Locate the cell with the specified text and output its [X, Y] center coordinate. 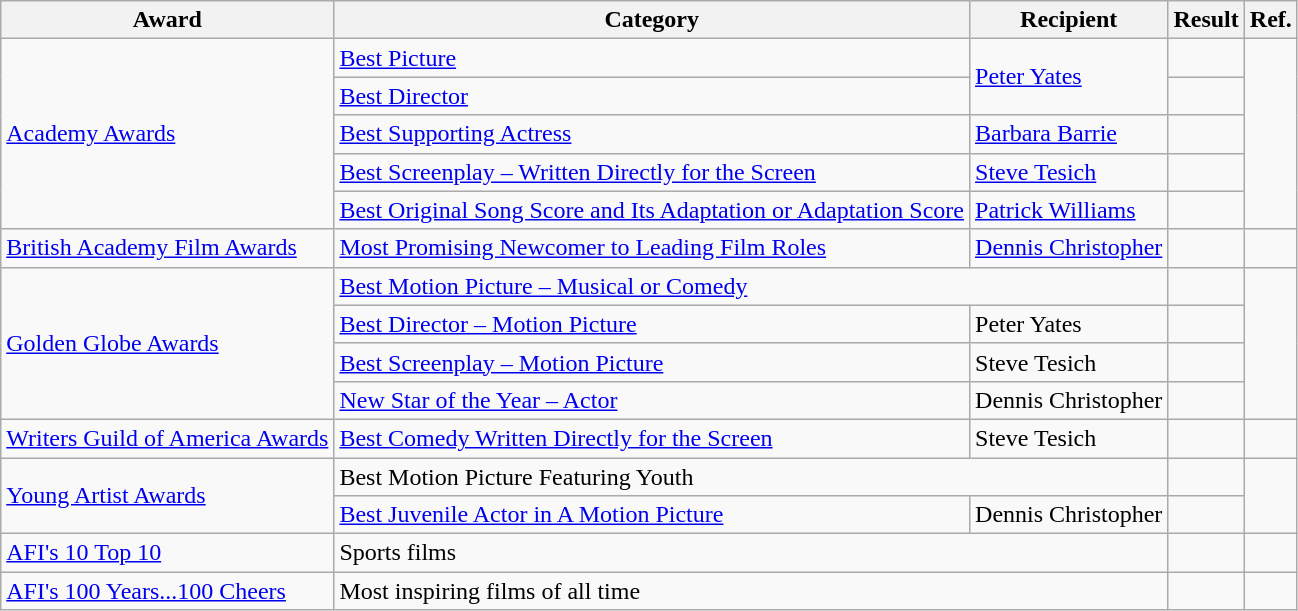
Best Director – Motion Picture [652, 324]
Writers Guild of America Awards [168, 438]
Most inspiring films of all time [751, 591]
British Academy Film Awards [168, 248]
Best Juvenile Actor in A Motion Picture [652, 515]
Best Original Song Score and Its Adaptation or Adaptation Score [652, 210]
Patrick Williams [1069, 210]
AFI's 10 Top 10 [168, 553]
Best Motion Picture Featuring Youth [751, 477]
Best Motion Picture – Musical or Comedy [751, 286]
Recipient [1069, 20]
Young Artist Awards [168, 496]
New Star of the Year – Actor [652, 400]
AFI's 100 Years...100 Cheers [168, 591]
Golden Globe Awards [168, 343]
Best Picture [652, 58]
Barbara Barrie [1069, 134]
Best Screenplay – Motion Picture [652, 362]
Ref. [1270, 20]
Category [652, 20]
Sports films [751, 553]
Award [168, 20]
Result [1206, 20]
Academy Awards [168, 134]
Best Comedy Written Directly for the Screen [652, 438]
Best Supporting Actress [652, 134]
Best Screenplay – Written Directly for the Screen [652, 172]
Best Director [652, 96]
Most Promising Newcomer to Leading Film Roles [652, 248]
